Scan for the cell matching the given text and deliver its [X, Y] coordinate at center. 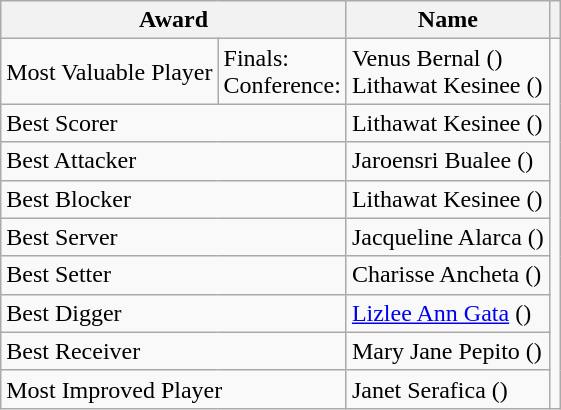
Finals:Conference: [282, 72]
Janet Serafica () [448, 389]
Jacqueline Alarca () [448, 237]
Most Improved Player [174, 389]
Best Receiver [174, 351]
Award [174, 20]
Mary Jane Pepito () [448, 351]
Best Server [174, 237]
Name [448, 20]
Charisse Ancheta () [448, 275]
Most Valuable Player [110, 72]
Best Attacker [174, 161]
Best Scorer [174, 123]
Best Digger [174, 313]
Best Blocker [174, 199]
Venus Bernal () Lithawat Kesinee () [448, 72]
Jaroensri Bualee () [448, 161]
Best Setter [174, 275]
Lizlee Ann Gata () [448, 313]
